Search for the cell housing the specified text and yield its [X, Y] center coordinate. 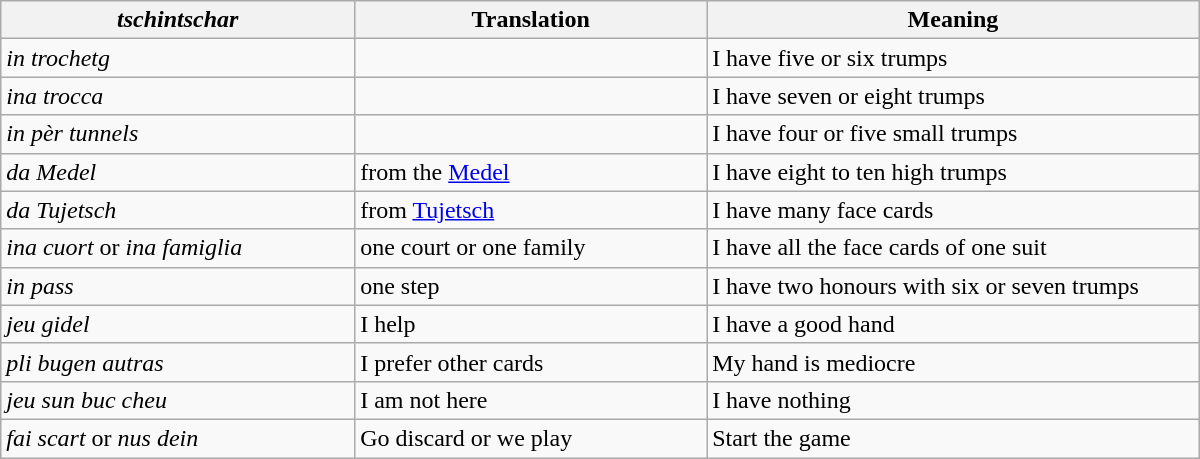
I have many face cards [954, 210]
I have nothing [954, 400]
in pèr tunnels [178, 134]
I have five or six trumps [954, 58]
in trochetg [178, 58]
I am not here [531, 400]
I have eight to ten high trumps [954, 172]
Translation [531, 20]
ina cuort or ina famiglia [178, 248]
from Tujetsch [531, 210]
I have a good hand [954, 324]
My hand is mediocre [954, 362]
da Tujetsch [178, 210]
I have seven or eight trumps [954, 96]
da Medel [178, 172]
I prefer other cards [531, 362]
ina trocca [178, 96]
Meaning [954, 20]
pli bugen autras [178, 362]
I have two honours with six or seven trumps [954, 286]
I have four or five small trumps [954, 134]
Start the game [954, 438]
fai scart or nus dein [178, 438]
I help [531, 324]
jeu sun buc cheu [178, 400]
jeu gidel [178, 324]
from the Medel [531, 172]
Go discard or we play [531, 438]
in pass [178, 286]
I have all the face cards of one suit [954, 248]
one step [531, 286]
tschintschar [178, 20]
one court or one family [531, 248]
